Detect which cell encompasses the target text, then output its (x, y) center coordinate. 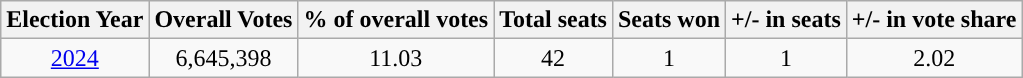
Total seats (554, 20)
6,645,398 (224, 58)
+/- in vote share (934, 20)
2024 (75, 58)
Seats won (668, 20)
2.02 (934, 58)
42 (554, 58)
Overall Votes (224, 20)
+/- in seats (786, 20)
% of overall votes (396, 20)
Election Year (75, 20)
11.03 (396, 58)
